Output the (x, y) coordinate of the center of the cell containing the given text.  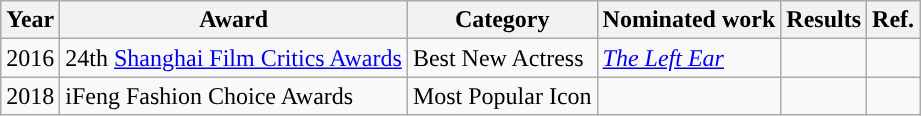
2016 (30, 58)
Award (234, 20)
Most Popular Icon (502, 96)
Nominated work (689, 20)
iFeng Fashion Choice Awards (234, 96)
Ref. (894, 20)
24th Shanghai Film Critics Awards (234, 58)
The Left Ear (689, 58)
2018 (30, 96)
Best New Actress (502, 58)
Year (30, 20)
Results (824, 20)
Category (502, 20)
